Extract the (X, Y) coordinate from the center of the cell holding the provided text.  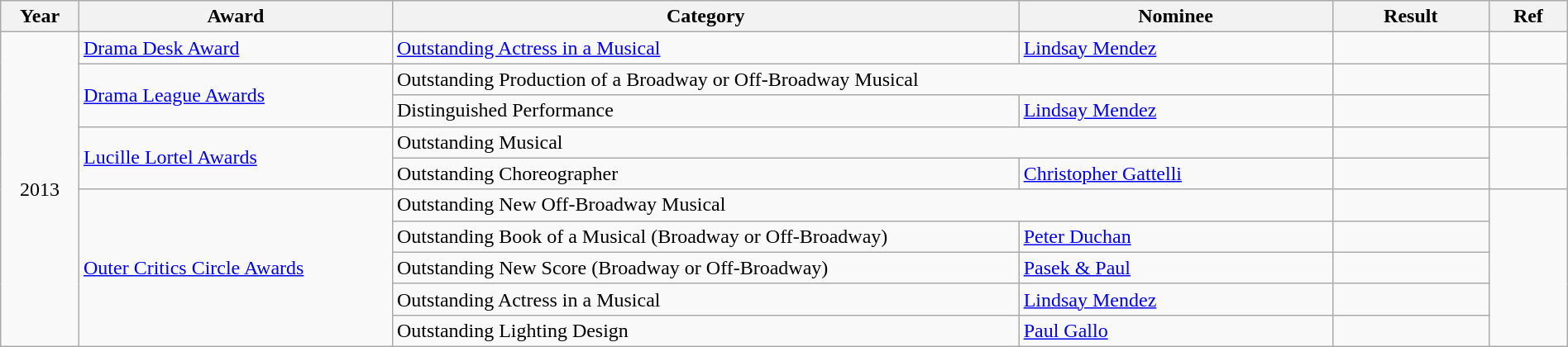
Ref (1528, 17)
Outstanding Production of a Broadway or Off-Broadway Musical (862, 79)
Drama League Awards (235, 95)
Outstanding Lighting Design (705, 330)
2013 (40, 190)
Pasek & Paul (1176, 268)
Drama Desk Award (235, 48)
Category (705, 17)
Christopher Gattelli (1176, 173)
Year (40, 17)
Outstanding Musical (862, 142)
Award (235, 17)
Paul Gallo (1176, 330)
Outstanding New Score (Broadway or Off-Broadway) (705, 268)
Distinguished Performance (705, 111)
Outstanding New Off-Broadway Musical (862, 205)
Outstanding Book of a Musical (Broadway or Off-Broadway) (705, 236)
Peter Duchan (1176, 236)
Nominee (1176, 17)
Outer Critics Circle Awards (235, 268)
Outstanding Choreographer (705, 173)
Lucille Lortel Awards (235, 158)
Result (1411, 17)
